Determine the (X, Y) coordinate at the center of the cell enclosing the given text.  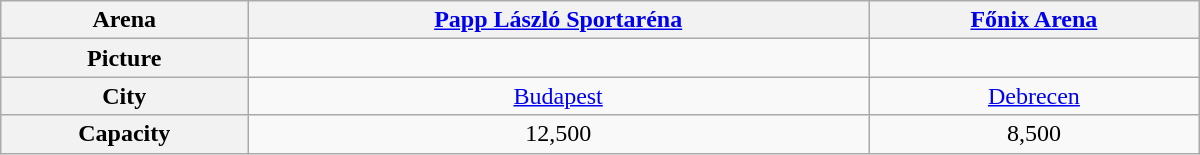
Papp László Sportaréna (558, 20)
Főnix Arena (1034, 20)
Budapest (558, 96)
Debrecen (1034, 96)
Capacity (124, 134)
Arena (124, 20)
8,500 (1034, 134)
12,500 (558, 134)
Picture (124, 58)
City (124, 96)
